Return the (X, Y) coordinate for the center point of the cell that contains the specified text.  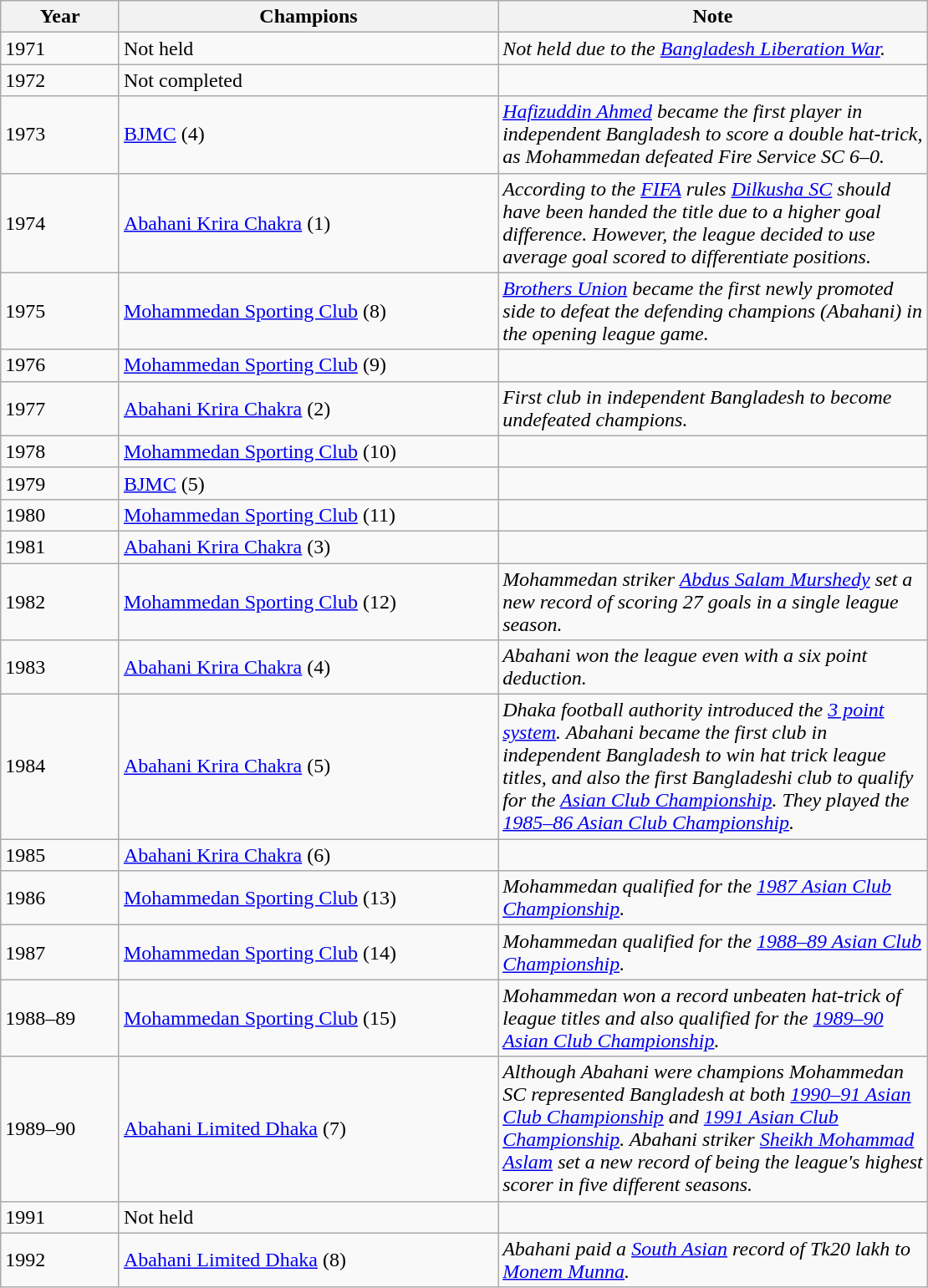
1985 (60, 855)
Abahani won the league even with a six point deduction. (713, 667)
1991 (60, 1217)
1986 (60, 898)
Not completed (308, 80)
1992 (60, 1260)
1988–89 (60, 1018)
Mohammedan qualified for the 1988–89 Asian Club Championship. (713, 953)
Champions (308, 17)
1982 (60, 602)
Mohammedan Sporting Club (15) (308, 1018)
Brothers Union became the first newly promoted side to defeat the defending champions (Abahani) in the opening league game. (713, 311)
Mohammedan Sporting Club (10) (308, 451)
1984 (60, 767)
1976 (60, 365)
1983 (60, 667)
Mohammedan won a record unbeaten hat-trick of league titles and also qualified for the 1989–90 Asian Club Championship. (713, 1018)
1989–90 (60, 1128)
Mohammedan Sporting Club (8) (308, 311)
1971 (60, 48)
Mohammedan Sporting Club (12) (308, 602)
1979 (60, 483)
1973 (60, 135)
Mohammedan striker Abdus Salam Murshedy set a new record of scoring 27 goals in a single league season. (713, 602)
1987 (60, 953)
Mohammedan Sporting Club (9) (308, 365)
Mohammedan Sporting Club (14) (308, 953)
1975 (60, 311)
Abahani Limited Dhaka (7) (308, 1128)
Abahani Krira Chakra (4) (308, 667)
Abahani Krira Chakra (3) (308, 547)
1981 (60, 547)
Abahani Krira Chakra (1) (308, 222)
Abahani Krira Chakra (5) (308, 767)
Note (713, 17)
1980 (60, 515)
Abahani Krira Chakra (2) (308, 408)
Hafizuddin Ahmed became the first player in independent Bangladesh to score a double hat-trick, as Mohammedan defeated Fire Service SC 6–0. (713, 135)
Not held due to the Bangladesh Liberation War. (713, 48)
Year (60, 17)
Mohammedan Sporting Club (13) (308, 898)
BJMC (4) (308, 135)
Abahani Limited Dhaka (8) (308, 1260)
1972 (60, 80)
Mohammedan Sporting Club (11) (308, 515)
BJMC (5) (308, 483)
First club in independent Bangladesh to become undefeated champions. (713, 408)
Abahani paid a South Asian record of Tk20 lakh to Monem Munna. (713, 1260)
Mohammedan qualified for the 1987 Asian Club Championship. (713, 898)
1974 (60, 222)
1978 (60, 451)
Abahani Krira Chakra (6) (308, 855)
1977 (60, 408)
